Find where the given text appears and provide that cell's center as (x, y) coordinate. 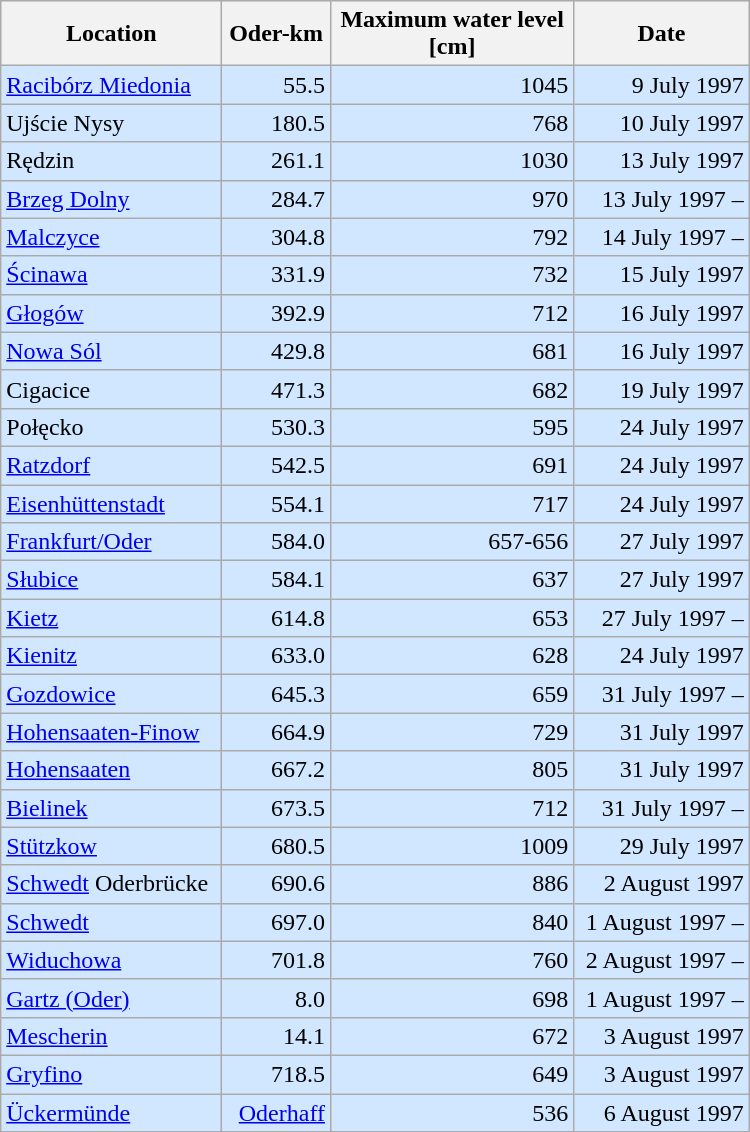
Rędzin (112, 161)
Ujście Nysy (112, 123)
55.5 (276, 85)
682 (452, 389)
Hohensaaten-Finow (112, 732)
614.8 (276, 618)
Gryfino (112, 1074)
29 July 1997 (662, 846)
584.0 (276, 542)
664.9 (276, 732)
653 (452, 618)
729 (452, 732)
2 August 1997 (662, 884)
13 July 1997 – (662, 199)
554.1 (276, 503)
261.1 (276, 161)
1045 (452, 85)
6 August 1997 (662, 1113)
718.5 (276, 1074)
Racibórz Miedonia (112, 85)
304.8 (276, 237)
Frankfurt/Oder (112, 542)
Oderhaff (276, 1113)
Oder-km (276, 34)
9 July 1997 (662, 85)
471.3 (276, 389)
657-656 (452, 542)
717 (452, 503)
Gartz (Oder) (112, 998)
732 (452, 275)
690.6 (276, 884)
Ratzdorf (112, 465)
14 July 1997 – (662, 237)
Stützkow (112, 846)
14.1 (276, 1036)
180.5 (276, 123)
Ścinawa (112, 275)
681 (452, 351)
542.5 (276, 465)
1030 (452, 161)
8.0 (276, 998)
805 (452, 770)
Hohensaaten (112, 770)
691 (452, 465)
Słubice (112, 580)
Głogów (112, 313)
628 (452, 656)
840 (452, 922)
15 July 1997 (662, 275)
Schwedt Oderbrücke (112, 884)
649 (452, 1074)
429.8 (276, 351)
536 (452, 1113)
Mescherin (112, 1036)
331.9 (276, 275)
284.7 (276, 199)
672 (452, 1036)
19 July 1997 (662, 389)
392.9 (276, 313)
Kienitz (112, 656)
Malczyce (112, 237)
645.3 (276, 694)
Brzeg Dolny (112, 199)
698 (452, 998)
Ückermünde (112, 1113)
27 July 1997 – (662, 618)
Cigacice (112, 389)
595 (452, 427)
584.1 (276, 580)
667.2 (276, 770)
768 (452, 123)
633.0 (276, 656)
637 (452, 580)
886 (452, 884)
Location (112, 34)
970 (452, 199)
2 August 1997 – (662, 960)
Eisenhüttenstadt (112, 503)
701.8 (276, 960)
Date (662, 34)
Gozdowice (112, 694)
Schwedt (112, 922)
792 (452, 237)
Połęcko (112, 427)
13 July 1997 (662, 161)
Maximum water level [cm] (452, 34)
697.0 (276, 922)
1009 (452, 846)
10 July 1997 (662, 123)
Nowa Sól (112, 351)
Widuchowa (112, 960)
680.5 (276, 846)
Kietz (112, 618)
Bielinek (112, 808)
673.5 (276, 808)
530.3 (276, 427)
659 (452, 694)
760 (452, 960)
